Output the (x, y) coordinate of the center of the cell containing the given text.  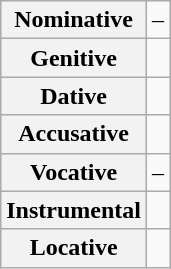
Vocative (74, 172)
Genitive (74, 58)
Accusative (74, 134)
Instrumental (74, 210)
Locative (74, 248)
Nominative (74, 20)
Dative (74, 96)
